Determine the [X, Y] coordinate at the center of the cell enclosing the given text.  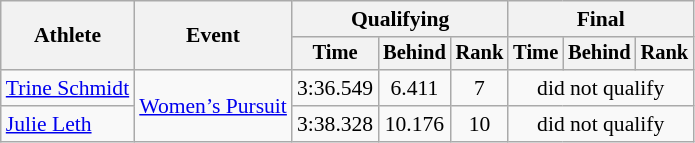
7 [480, 88]
3:38.328 [335, 124]
Event [213, 36]
Qualifying [400, 19]
Women’s Pursuit [213, 106]
6.411 [414, 88]
Julie Leth [68, 124]
3:36.549 [335, 88]
10.176 [414, 124]
10 [480, 124]
Trine Schmidt [68, 88]
Final [600, 19]
Athlete [68, 36]
